Identify which cell holds the provided text, then report its (X, Y) central coordinate. 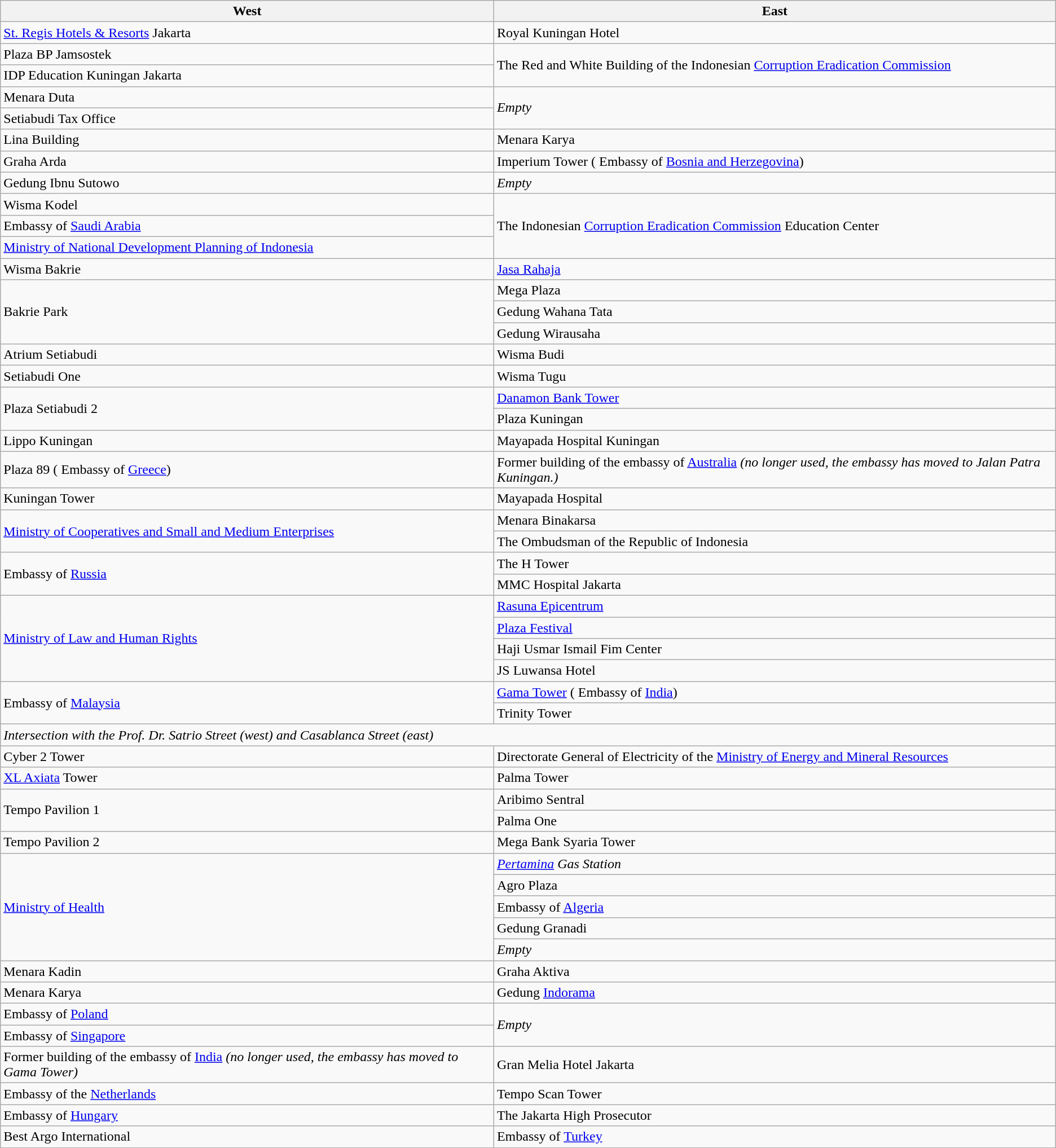
Kuningan Tower (247, 499)
East (775, 11)
Wisma Budi (775, 355)
The Indonesian Corruption Eradication Commission Education Center (775, 226)
Rasuna Epicentrum (775, 606)
Imperium Tower ( Embassy of Bosnia and Herzegovina) (775, 161)
Menara Binakarsa (775, 520)
Embassy of Saudi Arabia (247, 226)
IDP Education Kuningan Jakarta (247, 76)
Mega Plaza (775, 291)
Gama Tower ( Embassy of India) (775, 692)
Setiabudi One (247, 376)
Menara Kadin (247, 971)
Mayapada Hospital Kuningan (775, 441)
Former building of the embassy of Australia (no longer used, the embassy has moved to Jalan Patra Kuningan.) (775, 469)
Embassy of Hungary (247, 1115)
Directorate General of Electricity of the Ministry of Energy and Mineral Resources (775, 756)
Embassy of the Netherlands (247, 1094)
Embassy of Singapore (247, 1036)
Menara Duta (247, 97)
Embassy of Russia (247, 574)
Wisma Kodel (247, 204)
Wisma Tugu (775, 376)
Plaza Kuningan (775, 419)
Mayapada Hospital (775, 499)
Danamon Bank Tower (775, 398)
Lippo Kuningan (247, 441)
Lina Building (247, 140)
Agro Plaza (775, 885)
Plaza Setiabudi 2 (247, 408)
Atrium Setiabudi (247, 355)
Gedung Wirausaha (775, 333)
Palma One (775, 821)
Gedung Indorama (775, 993)
Aribimo Sentral (775, 799)
Embassy of Algeria (775, 907)
Ministry of Health (247, 907)
Pertamina Gas Station (775, 864)
Mega Bank Syaria Tower (775, 842)
West (247, 11)
The Red and White Building of the Indonesian Corruption Eradication Commission (775, 65)
Setiabudi Tax Office (247, 118)
Jasa Rahaja (775, 269)
Intersection with the Prof. Dr. Satrio Street (west) and Casablanca Street (east) (528, 735)
Tempo Pavilion 2 (247, 842)
Gedung Ibnu Sutowo (247, 183)
Ministry of Cooperatives and Small and Medium Enterprises (247, 531)
St. Regis Hotels & Resorts Jakarta (247, 33)
XL Axiata Tower (247, 778)
MMC Hospital Jakarta (775, 584)
The Jakarta High Prosecutor (775, 1115)
Gran Melia Hotel Jakarta (775, 1065)
Graha Arda (247, 161)
Haji Usmar Ismail Fim Center (775, 649)
JS Luwansa Hotel (775, 671)
The H Tower (775, 563)
Royal Kuningan Hotel (775, 33)
Gedung Granadi (775, 928)
Best Argo International (247, 1137)
Plaza BP Jamsostek (247, 54)
Cyber 2 Tower (247, 756)
Palma Tower (775, 778)
Graha Aktiva (775, 971)
Embassy of Poland (247, 1014)
Bakrie Park (247, 312)
Former building of the embassy of India (no longer used, the embassy has moved to Gama Tower) (247, 1065)
The Ombudsman of the Republic of Indonesia (775, 542)
Embassy of Turkey (775, 1137)
Ministry of Law and Human Rights (247, 638)
Ministry of National Development Planning of Indonesia (247, 247)
Wisma Bakrie (247, 269)
Plaza Festival (775, 628)
Tempo Scan Tower (775, 1094)
Tempo Pavilion 1 (247, 810)
Gedung Wahana Tata (775, 312)
Embassy of Malaysia (247, 703)
Plaza 89 ( Embassy of Greece) (247, 469)
Trinity Tower (775, 714)
